Pinpoint the cell where the given text exists, returning its (X, Y) midpoint coordinate. 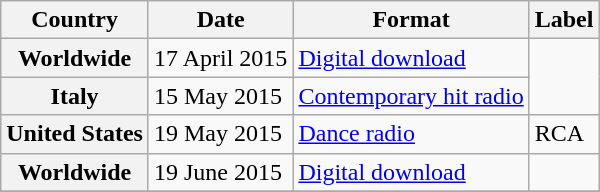
Format (411, 20)
19 May 2015 (220, 134)
Date (220, 20)
Label (564, 20)
Dance radio (411, 134)
15 May 2015 (220, 96)
Italy (75, 96)
19 June 2015 (220, 172)
Country (75, 20)
United States (75, 134)
Contemporary hit radio (411, 96)
RCA (564, 134)
17 April 2015 (220, 58)
